Extract the (X, Y) coordinate from the center of the cell holding the provided text.  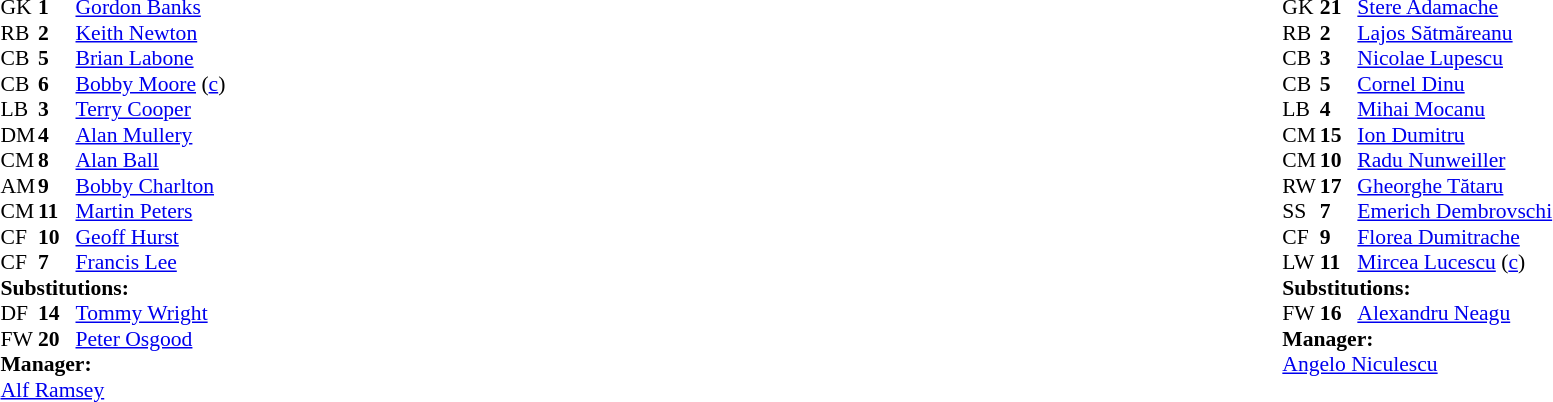
AM (19, 186)
Radu Nunweiller (1454, 161)
Gheorghe Tătaru (1454, 186)
Tommy Wright (151, 313)
Mihai Mocanu (1454, 109)
Alexandru Neagu (1454, 313)
RW (1301, 186)
Angelo Niculescu (1417, 365)
8 (57, 161)
Cornel Dinu (1454, 84)
Alan Ball (151, 161)
14 (57, 313)
DM (19, 135)
Brian Labone (151, 59)
6 (57, 84)
LW (1301, 263)
Florea Dumitrache (1454, 237)
17 (1339, 186)
DF (19, 313)
Martin Peters (151, 211)
Lajos Sătmăreanu (1454, 33)
20 (57, 339)
Bobby Charlton (151, 186)
Keith Newton (151, 33)
Emerich Dembrovschi (1454, 211)
16 (1339, 313)
Terry Cooper (151, 109)
Ion Dumitru (1454, 135)
Geoff Hurst (151, 237)
Francis Lee (151, 263)
Peter Osgood (151, 339)
Bobby Moore (c) (151, 84)
Mircea Lucescu (c) (1454, 263)
15 (1339, 135)
Alan Mullery (151, 135)
SS (1301, 211)
Nicolae Lupescu (1454, 59)
